Pinpoint the cell where the given text exists, returning its [X, Y] midpoint coordinate. 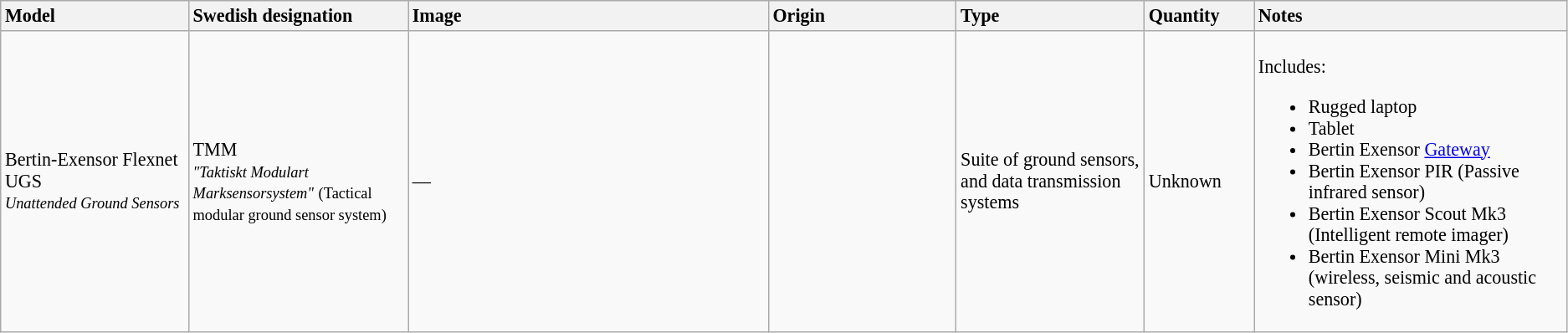
— [589, 181]
Suite of ground sensors, and data transmission systems [1051, 181]
Origin [862, 15]
Type [1051, 15]
TMM"Taktiskt Modulart Marksensorsystem" (Tactical modular ground sensor system) [298, 181]
Quantity [1200, 15]
Swedish designation [298, 15]
Bertin-Exensor Flexnet UGSUnattended Ground Sensors [95, 181]
Unknown [1200, 181]
Notes [1411, 15]
Image [589, 15]
Model [95, 15]
